From the cell containing the given text, extract its center point as (x, y) coordinate. 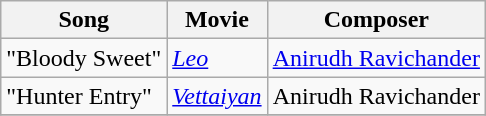
Vettaiyan (217, 96)
"Bloody Sweet" (84, 58)
Song (84, 20)
Movie (217, 20)
Leo (217, 58)
Composer (376, 20)
"Hunter Entry" (84, 96)
